Pinpoint the cell where the given text exists, returning its (X, Y) midpoint coordinate. 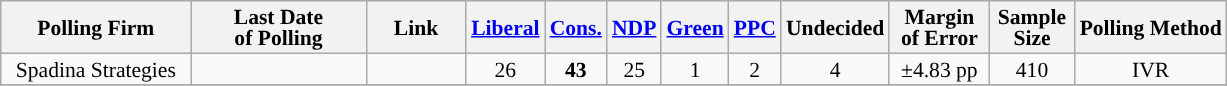
PPC (755, 27)
Undecided (835, 27)
2 (755, 68)
26 (505, 68)
Marginof Error (939, 27)
SampleSize (1032, 27)
410 (1032, 68)
4 (835, 68)
±4.83 pp (939, 68)
Cons. (576, 27)
NDP (634, 27)
IVR (1151, 68)
Polling Firm (96, 27)
25 (634, 68)
Last Dateof Polling (278, 27)
Liberal (505, 27)
1 (694, 68)
Polling Method (1151, 27)
Spadina Strategies (96, 68)
43 (576, 68)
Green (694, 27)
Link (416, 27)
